Extract the (X, Y) coordinate from the center of the cell holding the provided text.  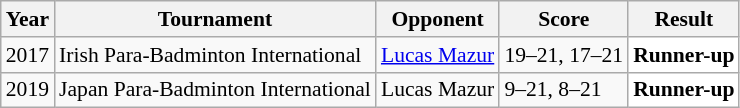
Opponent (438, 19)
Score (564, 19)
Japan Para-Badminton International (215, 90)
9–21, 8–21 (564, 90)
Irish Para-Badminton International (215, 55)
2019 (28, 90)
2017 (28, 55)
19–21, 17–21 (564, 55)
Year (28, 19)
Result (684, 19)
Tournament (215, 19)
